Output the (X, Y) coordinate of the center of the cell containing the given text.  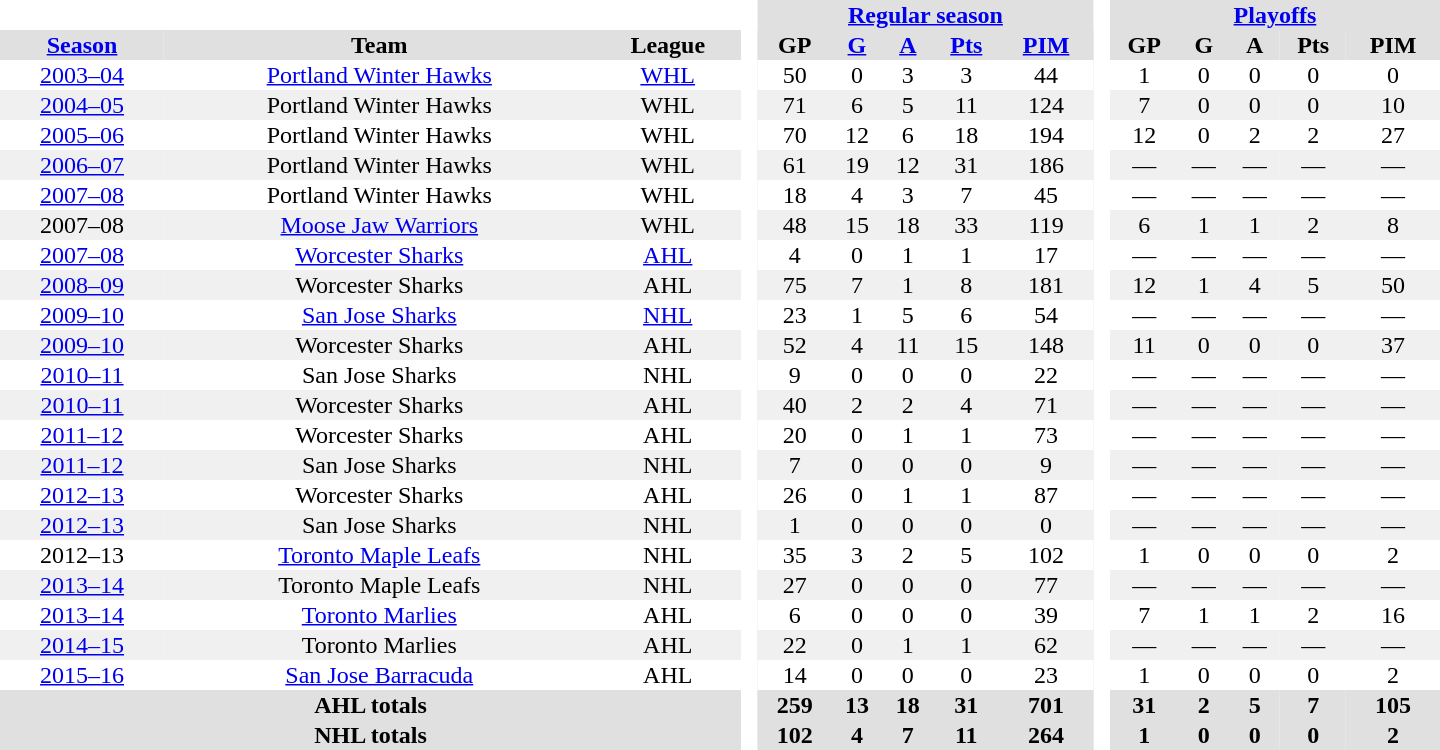
NHL totals (370, 735)
87 (1046, 495)
2004–05 (82, 105)
37 (1393, 345)
13 (856, 705)
264 (1046, 735)
35 (795, 555)
52 (795, 345)
Playoffs (1275, 15)
2005–06 (82, 135)
124 (1046, 105)
148 (1046, 345)
62 (1046, 645)
Moose Jaw Warriors (379, 225)
44 (1046, 75)
16 (1393, 615)
2015–16 (82, 675)
70 (795, 135)
181 (1046, 285)
701 (1046, 705)
39 (1046, 615)
259 (795, 705)
194 (1046, 135)
14 (795, 675)
33 (966, 225)
61 (795, 165)
AHL totals (370, 705)
10 (1393, 105)
19 (856, 165)
Team (379, 45)
Season (82, 45)
40 (795, 405)
73 (1046, 435)
75 (795, 285)
17 (1046, 255)
2014–15 (82, 645)
186 (1046, 165)
2006–07 (82, 165)
26 (795, 495)
45 (1046, 195)
San Jose Barracuda (379, 675)
Regular season (926, 15)
54 (1046, 315)
2008–09 (82, 285)
20 (795, 435)
105 (1393, 705)
77 (1046, 585)
48 (795, 225)
119 (1046, 225)
League (667, 45)
2003–04 (82, 75)
